Output the [x, y] coordinate of the center of the cell containing the given text.  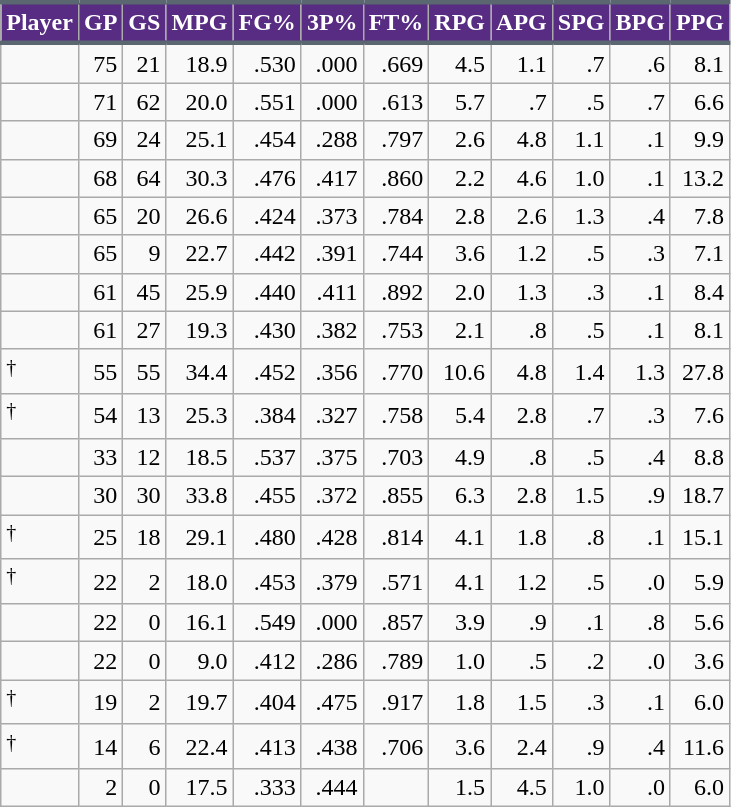
3.9 [460, 623]
29.1 [200, 538]
5.7 [460, 102]
69 [100, 140]
.476 [267, 178]
5.9 [700, 582]
17.5 [200, 788]
GS [144, 22]
.404 [267, 702]
.789 [396, 661]
.797 [396, 140]
.613 [396, 102]
7.1 [700, 254]
7.8 [700, 216]
.375 [332, 457]
.744 [396, 254]
.453 [267, 582]
30.3 [200, 178]
.379 [332, 582]
27 [144, 330]
27.8 [700, 372]
.857 [396, 623]
MPG [200, 22]
.549 [267, 623]
2.2 [460, 178]
.454 [267, 140]
.391 [332, 254]
10.6 [460, 372]
9.0 [200, 661]
6.3 [460, 495]
3P% [332, 22]
BPG [640, 22]
.855 [396, 495]
75 [100, 63]
.440 [267, 292]
9.9 [700, 140]
FG% [267, 22]
62 [144, 102]
33 [100, 457]
.706 [396, 746]
.412 [267, 661]
.372 [332, 495]
.333 [267, 788]
20 [144, 216]
.444 [332, 788]
.770 [396, 372]
7.6 [700, 416]
.480 [267, 538]
.475 [332, 702]
PPG [700, 22]
14 [100, 746]
6.6 [700, 102]
25.1 [200, 140]
5.6 [700, 623]
.438 [332, 746]
22.7 [200, 254]
.784 [396, 216]
RPG [460, 22]
15.1 [700, 538]
13 [144, 416]
.917 [396, 702]
.430 [267, 330]
.6 [640, 63]
24 [144, 140]
.417 [332, 178]
18.7 [700, 495]
.411 [332, 292]
9 [144, 254]
20.0 [200, 102]
34.4 [200, 372]
.571 [396, 582]
.753 [396, 330]
.530 [267, 63]
.288 [332, 140]
18 [144, 538]
.860 [396, 178]
2.4 [522, 746]
.413 [267, 746]
.424 [267, 216]
8.4 [700, 292]
19.3 [200, 330]
.669 [396, 63]
22.4 [200, 746]
68 [100, 178]
1.4 [581, 372]
19.7 [200, 702]
.892 [396, 292]
FT% [396, 22]
2.1 [460, 330]
5.4 [460, 416]
45 [144, 292]
APG [522, 22]
6 [144, 746]
11.6 [700, 746]
25.3 [200, 416]
25.9 [200, 292]
4.9 [460, 457]
18.9 [200, 63]
33.8 [200, 495]
.758 [396, 416]
GP [100, 22]
.2 [581, 661]
.452 [267, 372]
.442 [267, 254]
.455 [267, 495]
.814 [396, 538]
.384 [267, 416]
2.0 [460, 292]
18.5 [200, 457]
13.2 [700, 178]
21 [144, 63]
12 [144, 457]
8.8 [700, 457]
Player [40, 22]
SPG [581, 22]
18.0 [200, 582]
.703 [396, 457]
.428 [332, 538]
4.6 [522, 178]
54 [100, 416]
.327 [332, 416]
.537 [267, 457]
64 [144, 178]
.551 [267, 102]
26.6 [200, 216]
16.1 [200, 623]
.356 [332, 372]
25 [100, 538]
.286 [332, 661]
.382 [332, 330]
.373 [332, 216]
19 [100, 702]
71 [100, 102]
